Scan for the cell matching the given text and deliver its (x, y) coordinate at center. 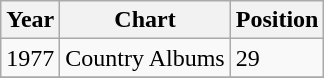
Country Albums (145, 58)
Position (277, 20)
Year (30, 20)
1977 (30, 58)
Chart (145, 20)
29 (277, 58)
